Output the [X, Y] coordinate of the center of the cell containing the given text.  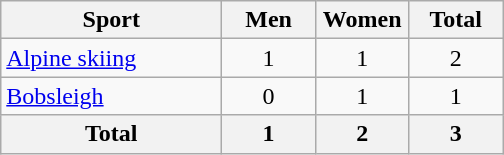
Men [269, 20]
Women [362, 20]
3 [456, 134]
Sport [112, 20]
Alpine skiing [112, 58]
0 [269, 96]
Bobsleigh [112, 96]
